Provide the [x, y] coordinate of the cell's center where the given text is located.  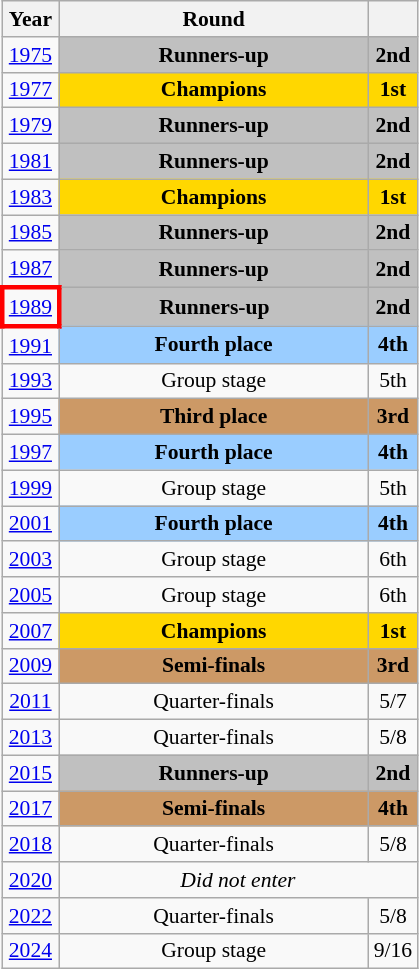
Third place [214, 417]
2003 [30, 560]
2005 [30, 595]
2020 [30, 880]
1997 [30, 453]
2015 [30, 773]
1987 [30, 270]
Round [214, 19]
2007 [30, 631]
1979 [30, 126]
1991 [30, 344]
1989 [30, 308]
2011 [30, 702]
1995 [30, 417]
5/7 [394, 702]
1999 [30, 488]
1975 [30, 55]
2017 [30, 809]
1981 [30, 162]
2018 [30, 845]
2024 [30, 951]
1983 [30, 197]
1985 [30, 233]
Year [30, 19]
Did not enter [238, 880]
1977 [30, 90]
1993 [30, 381]
2009 [30, 666]
2022 [30, 916]
9/16 [394, 951]
2013 [30, 738]
2001 [30, 524]
